Identify which cell holds the provided text, then report its [x, y] central coordinate. 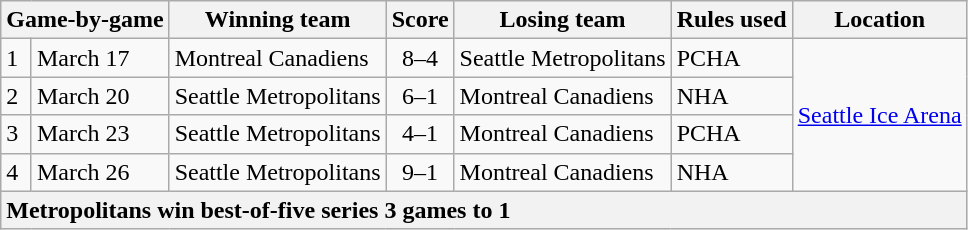
1 [16, 58]
2 [16, 96]
Seattle Ice Arena [880, 115]
March 26 [100, 172]
Losing team [562, 20]
8–4 [420, 58]
Rules used [732, 20]
March 17 [100, 58]
March 23 [100, 134]
4 [16, 172]
Score [420, 20]
March 20 [100, 96]
6–1 [420, 96]
4–1 [420, 134]
Location [880, 20]
Metropolitans win best-of-five series 3 games to 1 [484, 210]
Winning team [278, 20]
Game-by-game [85, 20]
3 [16, 134]
9–1 [420, 172]
